Identify which cell holds the provided text, then report its [x, y] central coordinate. 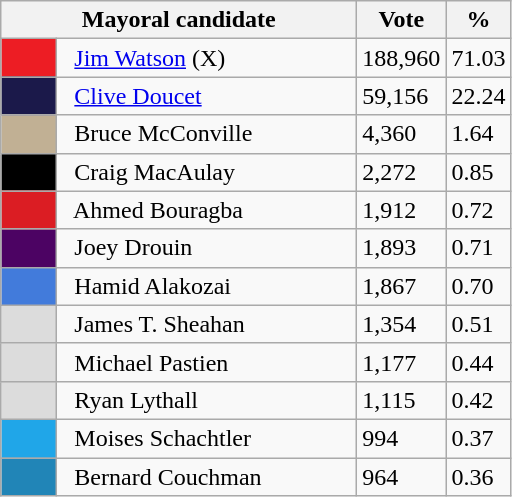
1,912 [402, 210]
1,177 [402, 362]
0.71 [478, 248]
1,893 [402, 248]
Vote [402, 20]
Bruce McConville [207, 134]
1,354 [402, 324]
1,867 [402, 286]
Joey Drouin [207, 248]
% [478, 20]
0.44 [478, 362]
2,272 [402, 172]
188,960 [402, 58]
1,115 [402, 400]
1.64 [478, 134]
Mayoral candidate [179, 20]
22.24 [478, 96]
Craig MacAulay [207, 172]
Clive Doucet [207, 96]
0.36 [478, 477]
0.70 [478, 286]
Ahmed Bouragba [207, 210]
964 [402, 477]
James T. Sheahan [207, 324]
994 [402, 438]
0.37 [478, 438]
Jim Watson (X) [207, 58]
71.03 [478, 58]
0.51 [478, 324]
0.42 [478, 400]
Hamid Alakozai [207, 286]
Michael Pastien [207, 362]
Ryan Lythall [207, 400]
Moises Schachtler [207, 438]
0.85 [478, 172]
4,360 [402, 134]
0.72 [478, 210]
Bernard Couchman [207, 477]
59,156 [402, 96]
